Identify which cell holds the provided text, then report its [x, y] central coordinate. 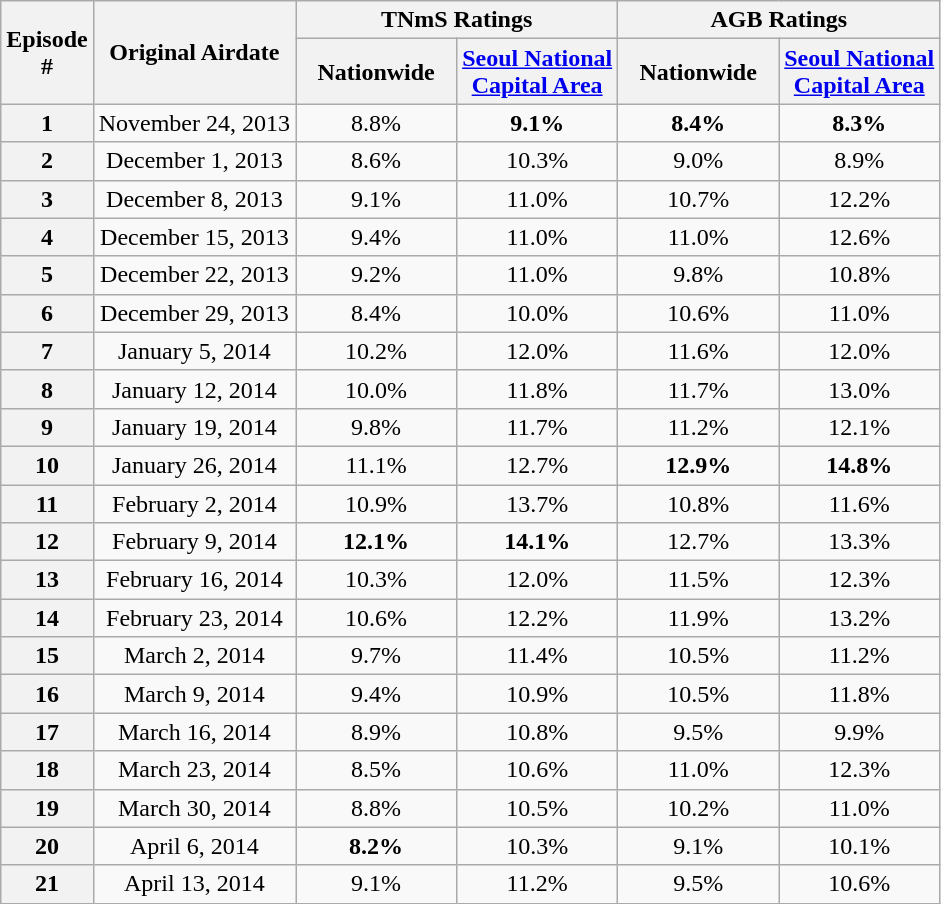
7 [47, 351]
20 [47, 846]
10.1% [860, 846]
11.9% [698, 618]
4 [47, 237]
9.7% [376, 656]
November 24, 2013 [194, 123]
8 [47, 389]
1 [47, 123]
12 [47, 542]
January 19, 2014 [194, 427]
December 15, 2013 [194, 237]
10 [47, 465]
12.9% [698, 465]
9.9% [860, 732]
January 12, 2014 [194, 389]
13.3% [860, 542]
11.4% [538, 656]
8.3% [860, 123]
Episode # [47, 52]
10.7% [698, 199]
11 [47, 503]
February 16, 2014 [194, 580]
January 5, 2014 [194, 351]
14.8% [860, 465]
March 2, 2014 [194, 656]
December 1, 2013 [194, 161]
13.0% [860, 389]
11.1% [376, 465]
6 [47, 313]
March 16, 2014 [194, 732]
16 [47, 694]
17 [47, 732]
2 [47, 161]
March 30, 2014 [194, 808]
March 23, 2014 [194, 770]
March 9, 2014 [194, 694]
13.7% [538, 503]
9.0% [698, 161]
Original Airdate [194, 52]
February 23, 2014 [194, 618]
13 [47, 580]
December 22, 2013 [194, 275]
3 [47, 199]
April 6, 2014 [194, 846]
TNmS Ratings [457, 20]
January 26, 2014 [194, 465]
9 [47, 427]
21 [47, 884]
February 9, 2014 [194, 542]
11.5% [698, 580]
December 8, 2013 [194, 199]
8.2% [376, 846]
February 2, 2014 [194, 503]
December 29, 2013 [194, 313]
13.2% [860, 618]
15 [47, 656]
AGB Ratings [779, 20]
14 [47, 618]
19 [47, 808]
12.6% [860, 237]
8.5% [376, 770]
8.6% [376, 161]
9.2% [376, 275]
14.1% [538, 542]
18 [47, 770]
April 13, 2014 [194, 884]
5 [47, 275]
